For the text-containing cell, return its midpoint in [x, y] coordinate format. 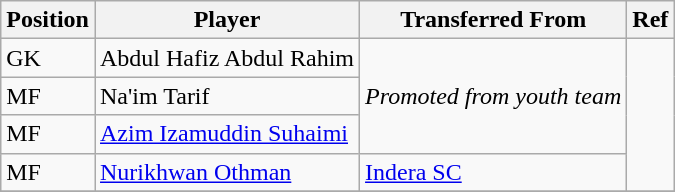
Position [48, 20]
Nurikhwan Othman [226, 172]
Transferred From [494, 20]
Na'im Tarif [226, 96]
Promoted from youth team [494, 96]
Player [226, 20]
Indera SC [494, 172]
Azim Izamuddin Suhaimi [226, 134]
Ref [650, 20]
GK [48, 58]
Abdul Hafiz Abdul Rahim [226, 58]
